Determine the [x, y] coordinate at the center of the cell enclosing the given text.  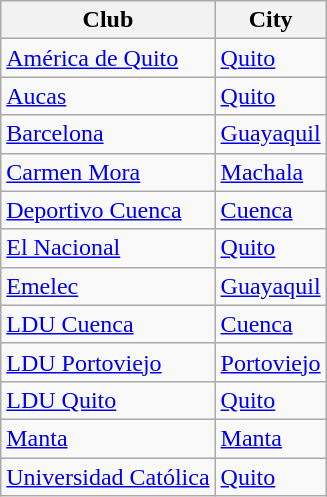
Portoviejo [270, 362]
Carmen Mora [108, 172]
LDU Portoviejo [108, 362]
LDU Quito [108, 400]
City [270, 20]
Club [108, 20]
Emelec [108, 286]
El Nacional [108, 248]
Barcelona [108, 134]
América de Quito [108, 58]
LDU Cuenca [108, 324]
Aucas [108, 96]
Universidad Católica [108, 477]
Machala [270, 172]
Deportivo Cuenca [108, 210]
